For the text-containing cell, return its midpoint in [X, Y] coordinate format. 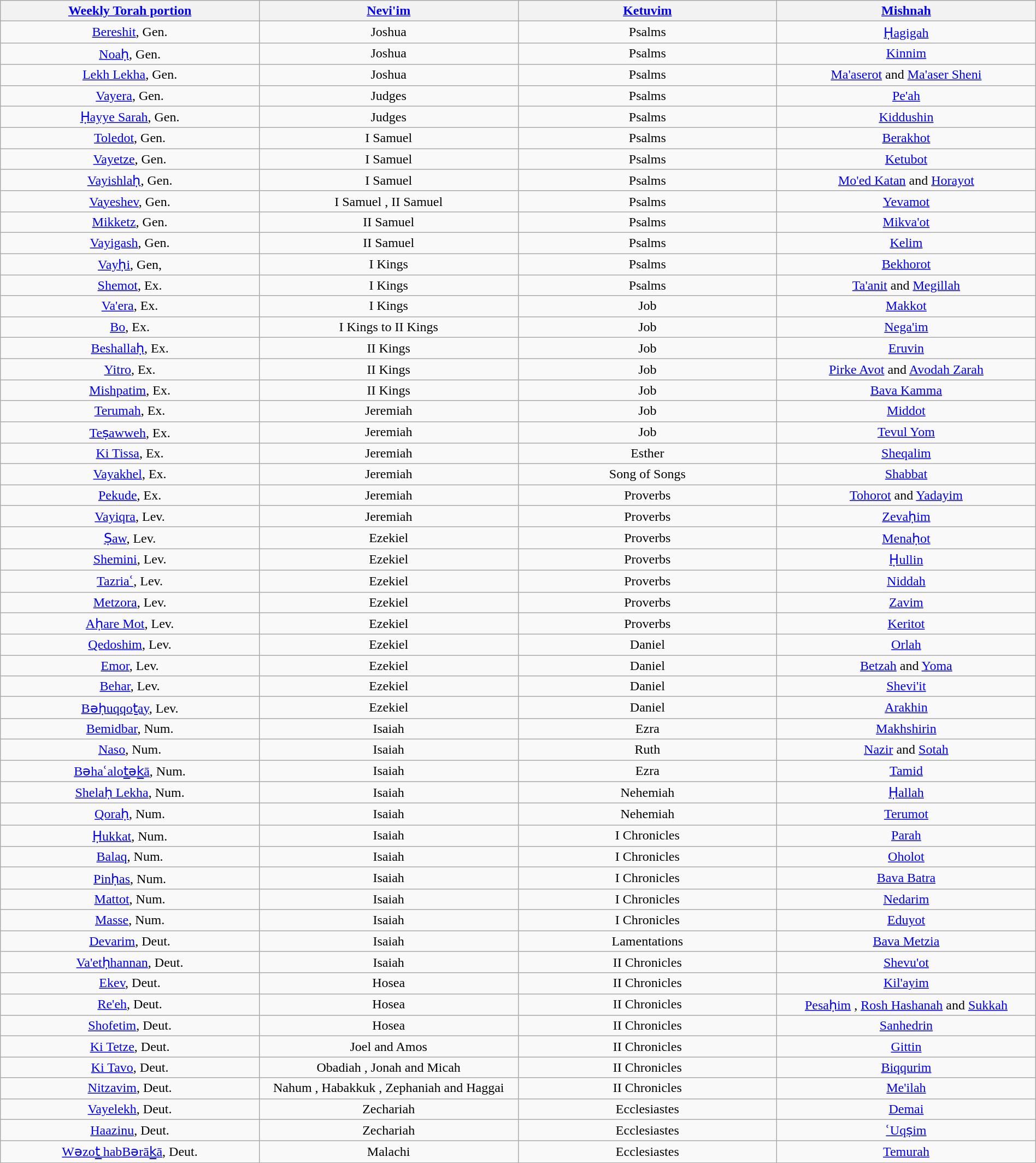
Bava Kamma [906, 390]
Shofetim, Deut. [130, 1026]
Noaḥ, Gen. [130, 54]
Haazinu, Deut. [130, 1130]
Vayiqra, Lev. [130, 516]
Esther [647, 454]
Pesaḥim , Rosh Hashanah and Sukkah [906, 1005]
Sanhedrin [906, 1026]
Vayeshev, Gen. [130, 201]
Pinḥas, Num. [130, 878]
Obadiah , Jonah and Micah [388, 1067]
Lekh Lekha, Gen. [130, 75]
Temurah [906, 1152]
Zavim [906, 602]
Pekude, Ex. [130, 495]
Zevaḥim [906, 516]
Ki Tetze, Deut. [130, 1047]
Shelaḥ Lekha, Num. [130, 792]
Me'ilah [906, 1088]
Menaḥot [906, 538]
Toledot, Gen. [130, 138]
Vayigash, Gen. [130, 243]
Mikketz, Gen. [130, 222]
Song of Songs [647, 474]
Tamid [906, 771]
Va'era, Ex. [130, 306]
Orlah [906, 645]
Ma'aserot and Ma'aser Sheni [906, 75]
Oholot [906, 857]
Naso, Num. [130, 749]
Emor, Lev. [130, 666]
I Samuel , II Samuel [388, 201]
Ki Tavo, Deut. [130, 1067]
Ta'anit and Megillah [906, 285]
Mishnah [906, 11]
Vayelekh, Deut. [130, 1109]
Pe'ah [906, 96]
Vayetze, Gen. [130, 159]
ʿUqṣim [906, 1130]
Bereshit, Gen. [130, 32]
Lamentations [647, 941]
Teṣawweh, Ex. [130, 432]
Kinnim [906, 54]
Bava Metzia [906, 941]
Mattot, Num. [130, 899]
Shemot, Ex. [130, 285]
Betzah and Yoma [906, 666]
Mikva'ot [906, 222]
Gittin [906, 1047]
Yitro, Ex. [130, 369]
Metzora, Lev. [130, 602]
Ḥagigah [906, 32]
Qoraḥ, Num. [130, 814]
Devarim, Deut. [130, 941]
Makhshirin [906, 729]
Masse, Num. [130, 920]
Joel and Amos [388, 1047]
Terumah, Ex. [130, 411]
Kelim [906, 243]
Bəhaʿalot̲ək̲ā, Num. [130, 771]
Middot [906, 411]
Sheqalim [906, 454]
Pirke Avot and Avodah Zarah [906, 369]
Shevi'it [906, 686]
Parah [906, 836]
Va'etḥhannan, Deut. [130, 962]
Nazir and Sotah [906, 749]
Aḥare Mot, Lev. [130, 624]
Ruth [647, 749]
Arakhin [906, 708]
Shevu'ot [906, 962]
Mishpatim, Ex. [130, 390]
Niddah [906, 581]
Bekhorot [906, 265]
Bemidbar, Num. [130, 729]
Eduyot [906, 920]
Nedarim [906, 899]
Demai [906, 1109]
Ḥukkat, Num. [130, 836]
Tohorot and Yadayim [906, 495]
Kiddushin [906, 117]
Tazriaʿ, Lev. [130, 581]
Tevul Yom [906, 432]
Vayera, Gen. [130, 96]
Vayishlaḥ, Gen. [130, 180]
Wəzot̲ habBərāk̲ā, Deut. [130, 1152]
Bo, Ex. [130, 327]
Ṣaw, Lev. [130, 538]
Ketubot [906, 159]
Ketuvim [647, 11]
Eruvin [906, 348]
Nevi'im [388, 11]
Shemini, Lev. [130, 560]
Keritot [906, 624]
Nahum , Habakkuk , Zephaniah and Haggai [388, 1088]
Bəḥuqqoṯay, Lev. [130, 708]
Ḥallah [906, 792]
Balaq, Num. [130, 857]
Nega'im [906, 327]
Shabbat [906, 474]
Qedoshim, Lev. [130, 645]
Weekly Torah portion [130, 11]
Ekev, Deut. [130, 983]
Biqqurim [906, 1067]
Berakhot [906, 138]
I Kings to II Kings [388, 327]
Bava Batra [906, 878]
Re'eh, Deut. [130, 1005]
Malachi [388, 1152]
Behar, Lev. [130, 686]
Vayakhel, Ex. [130, 474]
Ḥayye Sarah, Gen. [130, 117]
Beshallaḥ, Ex. [130, 348]
Ki Tissa, Ex. [130, 454]
Ḥullin [906, 560]
Kil'ayim [906, 983]
Makkot [906, 306]
Yevamot [906, 201]
Nitzavim, Deut. [130, 1088]
Mo'ed Katan and Horayot [906, 180]
Terumot [906, 814]
Vayḥi, Gen, [130, 265]
